Pinpoint the cell where the given text exists, returning its [x, y] midpoint coordinate. 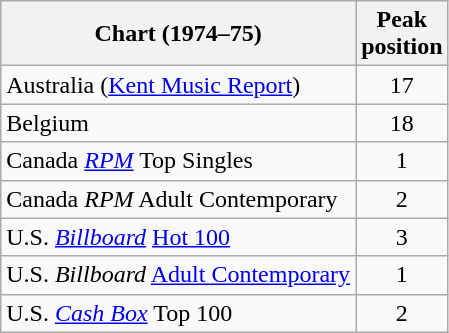
Chart (1974–75) [178, 34]
U.S. Billboard Hot 100 [178, 237]
3 [402, 237]
Peakposition [402, 34]
U.S. Billboard Adult Contemporary [178, 275]
Australia (Kent Music Report) [178, 85]
Belgium [178, 123]
Canada RPM Top Singles [178, 161]
U.S. Cash Box Top 100 [178, 313]
Canada RPM Adult Contemporary [178, 199]
18 [402, 123]
17 [402, 85]
